Identify which cell holds the provided text, then report its [X, Y] central coordinate. 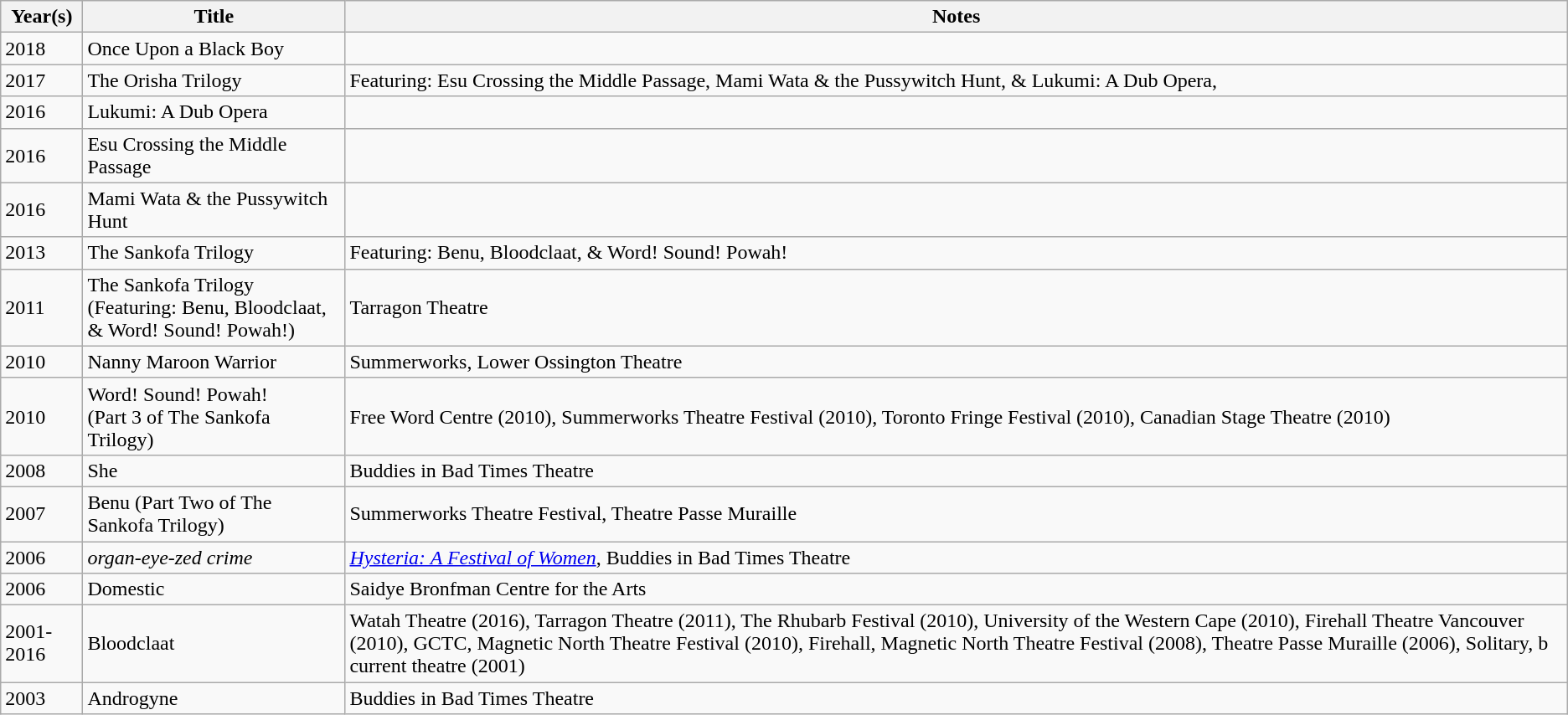
Esu Crossing the Middle Passage [214, 156]
Benu (Part Two of The Sankofa Trilogy) [214, 514]
2018 [42, 49]
2007 [42, 514]
Bloodclaat [214, 644]
Featuring: Esu Crossing the Middle Passage, Mami Wata & the Pussywitch Hunt, & Lukumi: A Dub Opera, [957, 80]
Domestic [214, 589]
Androgyne [214, 698]
Featuring: Benu, Bloodclaat, & Word! Sound! Powah! [957, 253]
2008 [42, 471]
She [214, 471]
Mami Wata & the Pussywitch Hunt [214, 209]
Title [214, 17]
The Orisha Trilogy [214, 80]
Notes [957, 17]
organ-eye-zed crime [214, 557]
Summerworks Theatre Festival, Theatre Passe Muraille [957, 514]
2011 [42, 307]
Free Word Centre (2010), Summerworks Theatre Festival (2010), Toronto Fringe Festival (2010), Canadian Stage Theatre (2010) [957, 416]
Summerworks, Lower Ossington Theatre [957, 362]
Saidye Bronfman Centre for the Arts [957, 589]
Nanny Maroon Warrior [214, 362]
Once Upon a Black Boy [214, 49]
2003 [42, 698]
The Sankofa Trilogy(Featuring: Benu, Bloodclaat, & Word! Sound! Powah!) [214, 307]
Year(s) [42, 17]
The Sankofa Trilogy [214, 253]
Lukumi: A Dub Opera [214, 112]
Tarragon Theatre [957, 307]
Word! Sound! Powah!(Part 3 of The Sankofa Trilogy) [214, 416]
2013 [42, 253]
2017 [42, 80]
2001-2016 [42, 644]
Hysteria: A Festival of Women, Buddies in Bad Times Theatre [957, 557]
